Identify which cell holds the provided text, then report its [X, Y] central coordinate. 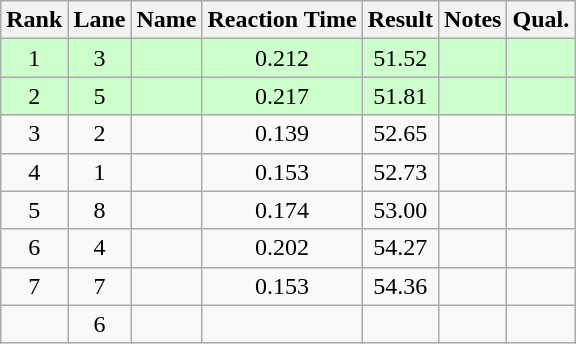
Name [166, 20]
54.27 [400, 248]
Notes [473, 20]
Qual. [541, 20]
8 [100, 210]
0.217 [282, 96]
0.212 [282, 58]
51.81 [400, 96]
Reaction Time [282, 20]
52.73 [400, 172]
52.65 [400, 134]
54.36 [400, 286]
0.174 [282, 210]
Rank [34, 20]
0.202 [282, 248]
51.52 [400, 58]
Lane [100, 20]
53.00 [400, 210]
Result [400, 20]
0.139 [282, 134]
